Detect which cell encompasses the target text, then output its [X, Y] center coordinate. 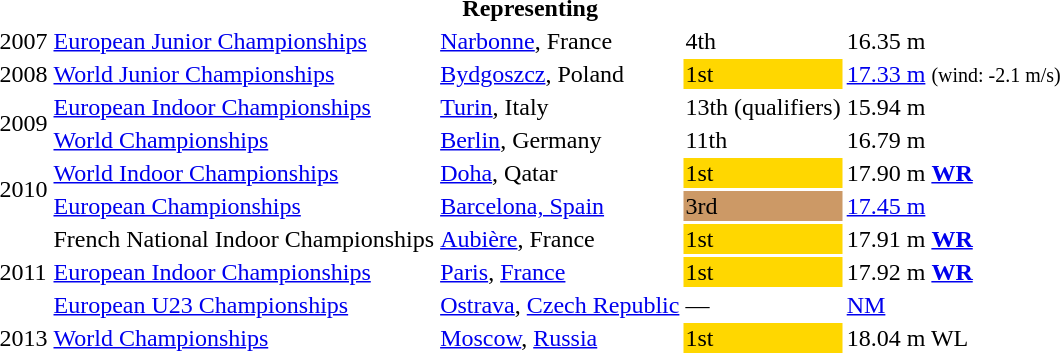
Bydgoszcz, Poland [560, 74]
World Junior Championships [244, 74]
Ostrava, Czech Republic [560, 305]
Paris, France [560, 272]
Turin, Italy [560, 107]
European Junior Championships [244, 41]
Aubière, France [560, 239]
European Championships [244, 206]
3rd [763, 206]
Narbonne, France [560, 41]
Doha, Qatar [560, 173]
Barcelona, Spain [560, 206]
4th [763, 41]
French National Indoor Championships [244, 239]
European U23 Championships [244, 305]
11th [763, 140]
Moscow, Russia [560, 338]
— [763, 305]
13th (qualifiers) [763, 107]
Berlin, Germany [560, 140]
World Indoor Championships [244, 173]
